Identify which cell holds the provided text, then report its (X, Y) central coordinate. 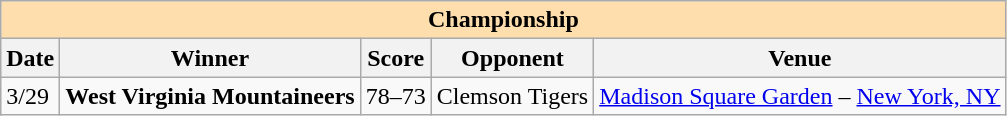
Date (30, 58)
78–73 (396, 96)
Venue (800, 58)
3/29 (30, 96)
Winner (210, 58)
Score (396, 58)
Clemson Tigers (512, 96)
Opponent (512, 58)
Madison Square Garden – New York, NY (800, 96)
Championship (504, 20)
West Virginia Mountaineers (210, 96)
